Capture the cell that displays the provided text and extract its (x, y) central coordinate. 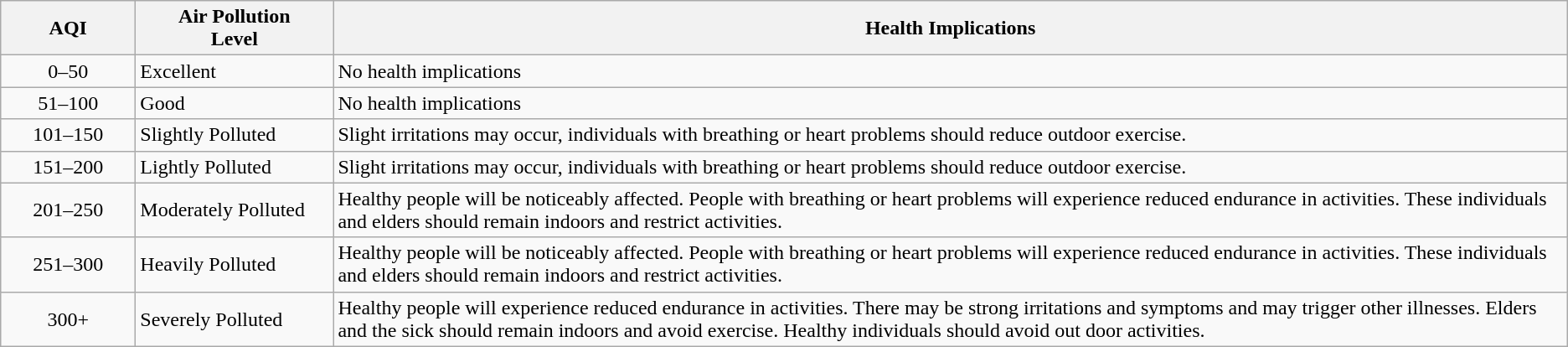
0–50 (69, 71)
Health Implications (950, 28)
101–150 (69, 135)
Moderately Polluted (235, 210)
Excellent (235, 71)
Severely Polluted (235, 319)
251–300 (69, 265)
Good (235, 103)
Slightly Polluted (235, 135)
151–200 (69, 167)
Air PollutionLevel (235, 28)
201–250 (69, 210)
AQI (69, 28)
Lightly Polluted (235, 167)
51–100 (69, 103)
300+ (69, 319)
Heavily Polluted (235, 265)
